Scan for the cell matching the given text and deliver its [X, Y] coordinate at center. 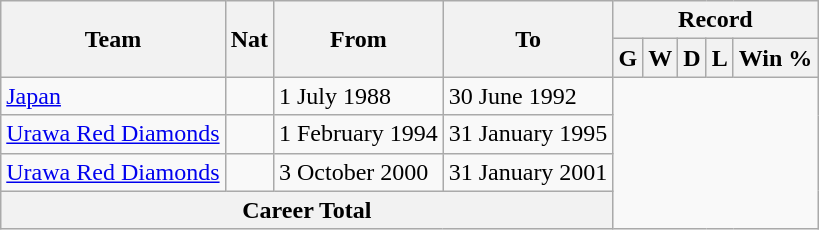
Career Total [307, 210]
3 October 2000 [358, 172]
To [528, 39]
From [358, 39]
Record [716, 20]
Win % [776, 58]
31 January 1995 [528, 134]
30 June 1992 [528, 96]
W [660, 58]
1 February 1994 [358, 134]
L [720, 58]
1 July 1988 [358, 96]
D [692, 58]
Japan [113, 96]
Team [113, 39]
Nat [249, 39]
31 January 2001 [528, 172]
G [628, 58]
